For the text-containing cell, return its midpoint in [x, y] coordinate format. 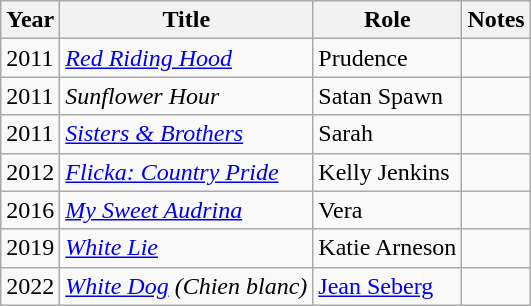
2016 [30, 210]
Flicka: Country Pride [186, 172]
2012 [30, 172]
Sunflower Hour [186, 96]
Kelly Jenkins [388, 172]
Red Riding Hood [186, 58]
Role [388, 20]
2019 [30, 248]
Sarah [388, 134]
White Lie [186, 248]
Satan Spawn [388, 96]
Katie Arneson [388, 248]
Title [186, 20]
Notes [496, 20]
Sisters & Brothers [186, 134]
Vera [388, 210]
My Sweet Audrina [186, 210]
2022 [30, 286]
Jean Seberg [388, 286]
Year [30, 20]
White Dog (Chien blanc) [186, 286]
Prudence [388, 58]
